Capture the cell that displays the provided text and extract its [x, y] central coordinate. 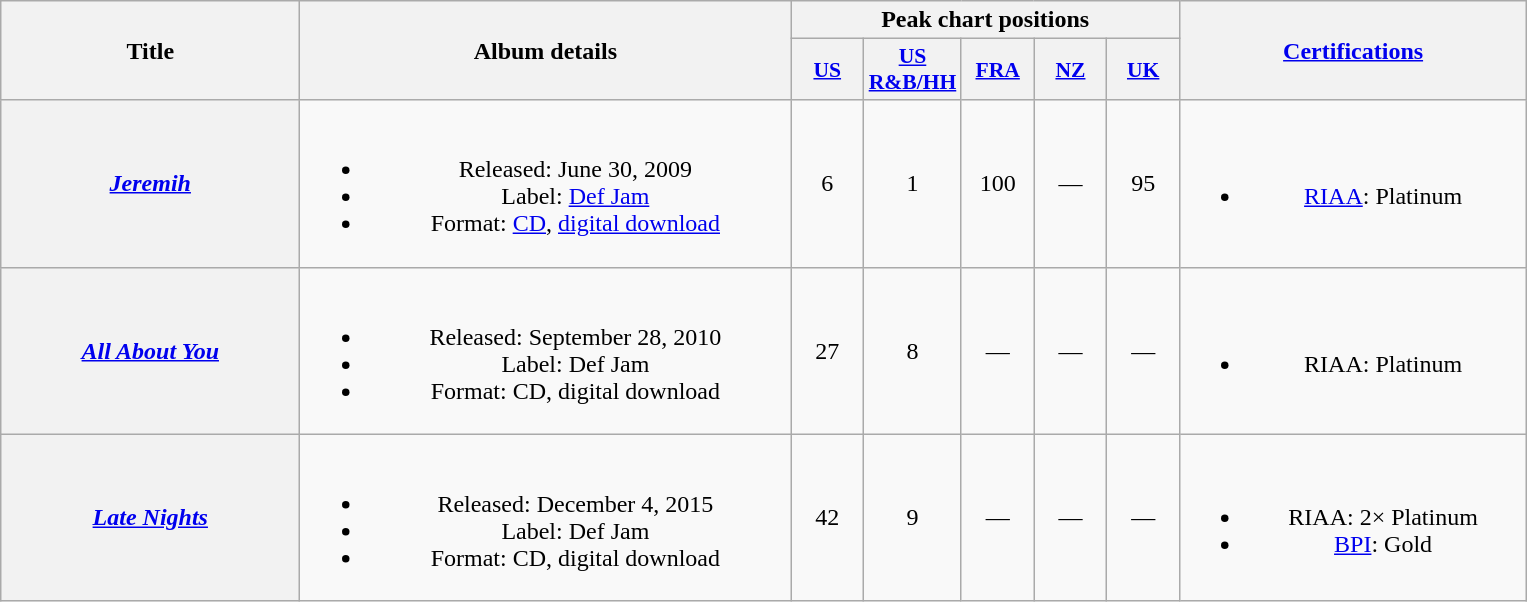
100 [998, 184]
UK [1144, 70]
8 [913, 350]
Jeremih [150, 184]
RIAA: 2× PlatinumBPI: Gold [1354, 518]
Released: September 28, 2010Label: Def JamFormat: CD, digital download [546, 350]
USR&B/HH [913, 70]
Peak chart positions [986, 20]
42 [828, 518]
9 [913, 518]
Certifications [1354, 50]
NZ [1070, 70]
95 [1144, 184]
All About You [150, 350]
6 [828, 184]
27 [828, 350]
FRA [998, 70]
Late Nights [150, 518]
Released: December 4, 2015Label: Def JamFormat: CD, digital download [546, 518]
Title [150, 50]
1 [913, 184]
US [828, 70]
Album details [546, 50]
Released: June 30, 2009Label: Def JamFormat: CD, digital download [546, 184]
